Return the (X, Y) coordinate for the center point of the cell that contains the specified text.  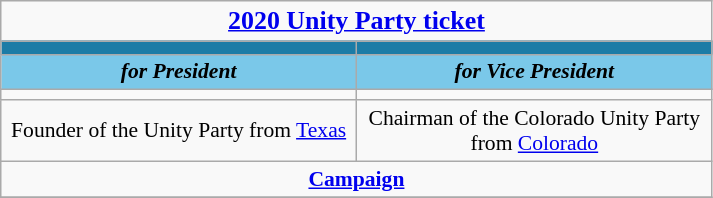
Chairman of the Colorado Unity Party from Colorado (534, 130)
2020 Unity Party ticket (356, 21)
Campaign (356, 179)
for President (179, 72)
Founder of the Unity Party from Texas (179, 130)
for Vice President (534, 72)
